Identify which cell holds the provided text, then report its [x, y] central coordinate. 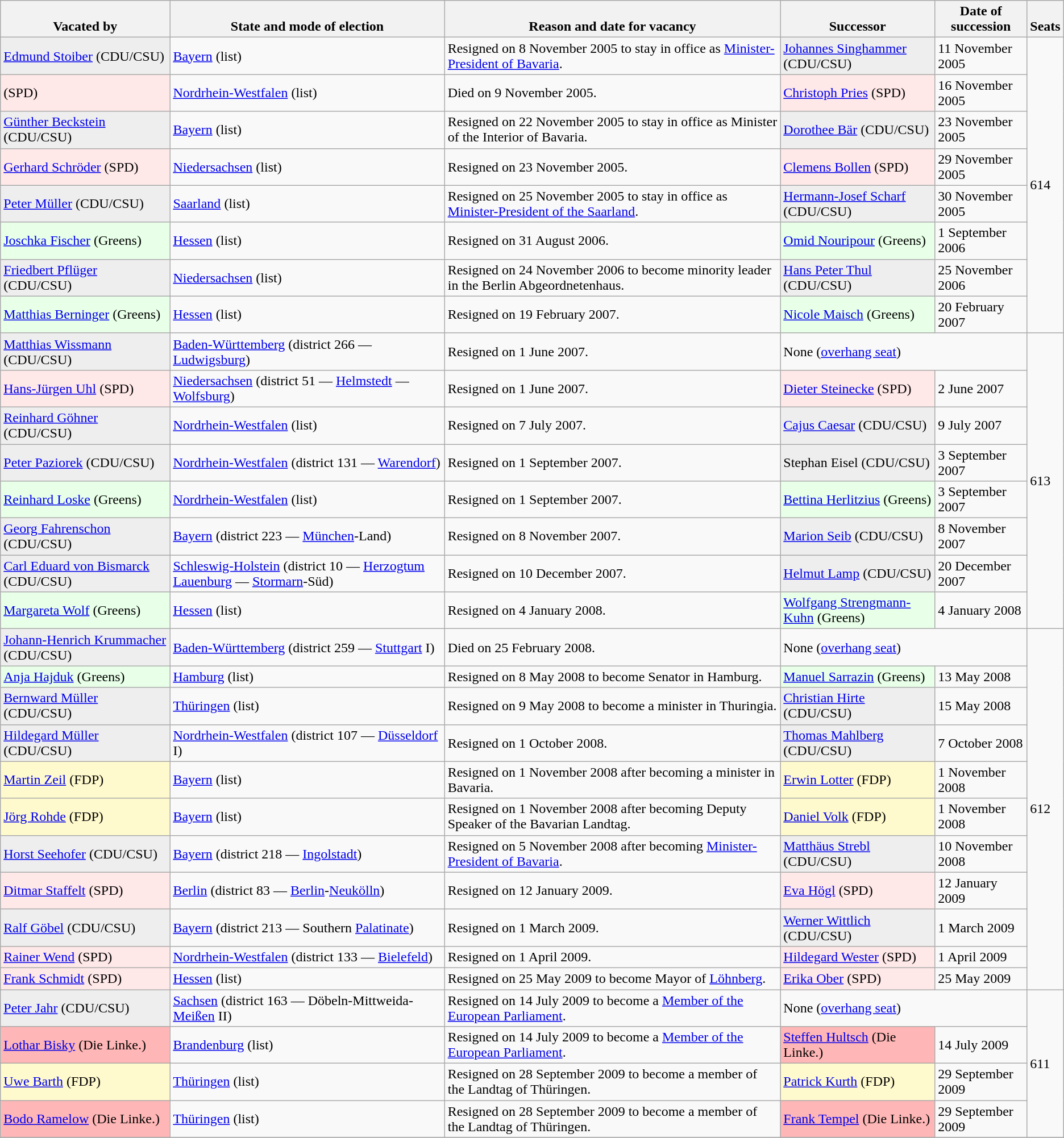
Uwe Barth (FDP) [85, 1082]
Baden-Württemberg (district 259 — Stuttgart I) [307, 648]
Horst Seehofer (CDU/CSU) [85, 853]
Resigned on 1 November 2008 after becoming a minister in Bavaria. [613, 779]
Reason and date for vacancy [613, 19]
Gerhard Schröder (SPD) [85, 167]
Clemens Bollen (SPD) [858, 167]
Resigned on 4 January 2008. [613, 610]
Nordrhein-Westfalen (district 131 — Warendorf) [307, 462]
Resigned on 31 August 2006. [613, 241]
Date of succession [981, 19]
Resigned on 12 January 2009. [613, 891]
Saarland (list) [307, 203]
Dorothee Bär (CDU/CSU) [858, 130]
Daniel Volk (FDP) [858, 817]
Successor [858, 19]
Bodo Ramelow (Die Linke.) [85, 1119]
Frank Tempel (Die Linke.) [858, 1119]
Frank Schmidt (SPD) [85, 978]
612 [1045, 809]
1 March 2009 [981, 927]
Christian Hirte (CDU/CSU) [858, 706]
Friedbert Pflüger (CDU/CSU) [85, 277]
Resigned on 7 July 2007. [613, 425]
Resigned on 25 November 2005 to stay in office as Minister-President of the Saarland. [613, 203]
15 May 2008 [981, 706]
Matthias Wissmann (CDU/CSU) [85, 351]
Died on 25 February 2008. [613, 648]
29 November 2005 [981, 167]
Thomas Mahlberg (CDU/CSU) [858, 743]
Resigned on 25 May 2009 to become Mayor of Löhnberg. [613, 978]
Erika Ober (SPD) [858, 978]
11 November 2005 [981, 56]
Ralf Göbel (CDU/CSU) [85, 927]
Peter Jahr (CDU/CSU) [85, 1008]
20 December 2007 [981, 574]
Hans Peter Thul (CDU/CSU) [858, 277]
Reinhard Göhner (CDU/CSU) [85, 425]
Georg Fahrenschon (CDU/CSU) [85, 536]
Resigned on 8 May 2008 to become Senator in Hamburg. [613, 677]
Matthias Berninger (Greens) [85, 315]
13 May 2008 [981, 677]
9 July 2007 [981, 425]
Niedersachsen (district 51 — Helmstedt — Wolfsburg) [307, 389]
Bettina Herlitzius (Greens) [858, 500]
Resigned on 5 November 2008 after becoming Minister-President of Bavaria. [613, 853]
Cajus Caesar (CDU/CSU) [858, 425]
614 [1045, 185]
Rainer Wend (SPD) [85, 957]
State and mode of election [307, 19]
Werner Wittlich (CDU/CSU) [858, 927]
Carl Eduard von Bismarck (CDU/CSU) [85, 574]
Resigned on 1 March 2009. [613, 927]
Günther Beckstein (CDU/CSU) [85, 130]
Matthäus Strebl (CDU/CSU) [858, 853]
Resigned on 1 November 2008 after becoming Deputy Speaker of the Bavarian Landtag. [613, 817]
Resigned on 23 November 2005. [613, 167]
613 [1045, 481]
23 November 2005 [981, 130]
Nordrhein-Westfalen (district 133 — Bielefeld) [307, 957]
10 November 2008 [981, 853]
Margareta Wolf (Greens) [85, 610]
Resigned on 22 November 2005 to stay in office as Minister of the Interior of Bavaria. [613, 130]
Lothar Bisky (Die Linke.) [85, 1045]
Resigned on 24 November 2006 to become minority leader in the Berlin Abgeordnetenhaus. [613, 277]
Bayern (district 213 — Southern Palatinate) [307, 927]
Vacated by [85, 19]
1 April 2009 [981, 957]
7 October 2008 [981, 743]
Johann-Henrich Krummacher (CDU/CSU) [85, 648]
Hamburg (list) [307, 677]
30 November 2005 [981, 203]
Resigned on 10 December 2007. [613, 574]
Peter Müller (CDU/CSU) [85, 203]
Omid Nouripour (Greens) [858, 241]
Hildegard Wester (SPD) [858, 957]
Seats [1045, 19]
Anja Hajduk (Greens) [85, 677]
Ditmar Staffelt (SPD) [85, 891]
Schleswig-Holstein (district 10 — Herzogtum Lauenburg — Stormarn-Süd) [307, 574]
Bernward Müller (CDU/CSU) [85, 706]
Bayern (district 218 — Ingolstadt) [307, 853]
Bayern (district 223 — München-Land) [307, 536]
Died on 9 November 2005. [613, 93]
Martin Zeil (FDP) [85, 779]
1 September 2006 [981, 241]
Erwin Lotter (FDP) [858, 779]
Dieter Steinecke (SPD) [858, 389]
Peter Paziorek (CDU/CSU) [85, 462]
Hans-Jürgen Uhl (SPD) [85, 389]
Resigned on 1 April 2009. [613, 957]
Hildegard Müller (CDU/CSU) [85, 743]
25 May 2009 [981, 978]
Baden-Württemberg (district 266 — Ludwigsburg) [307, 351]
20 February 2007 [981, 315]
Edmund Stoiber (CDU/CSU) [85, 56]
Sachsen (district 163 — Döbeln-Mittweida-Meißen II) [307, 1008]
Resigned on 9 May 2008 to become a minister in Thuringia. [613, 706]
Steffen Hultsch (Die Linke.) [858, 1045]
Johannes Singhammer (CDU/CSU) [858, 56]
Nicole Maisch (Greens) [858, 315]
Brandenburg (list) [307, 1045]
(SPD) [85, 93]
Stephan Eisel (CDU/CSU) [858, 462]
25 November 2006 [981, 277]
14 July 2009 [981, 1045]
Berlin (district 83 — Berlin-Neukölln) [307, 891]
Nordrhein-Westfalen (district 107 — Düsseldorf I) [307, 743]
Joschka Fischer (Greens) [85, 241]
4 January 2008 [981, 610]
Resigned on 8 November 2005 to stay in office as Minister-President of Bavaria. [613, 56]
Patrick Kurth (FDP) [858, 1082]
Wolfgang Strengmann-Kuhn (Greens) [858, 610]
Eva Högl (SPD) [858, 891]
Reinhard Loske (Greens) [85, 500]
Resigned on 1 October 2008. [613, 743]
Christoph Pries (SPD) [858, 93]
Resigned on 8 November 2007. [613, 536]
Resigned on 19 February 2007. [613, 315]
Jörg Rohde (FDP) [85, 817]
Hermann-Josef Scharf (CDU/CSU) [858, 203]
2 June 2007 [981, 389]
Marion Seib (CDU/CSU) [858, 536]
8 November 2007 [981, 536]
Manuel Sarrazin (Greens) [858, 677]
Helmut Lamp (CDU/CSU) [858, 574]
16 November 2005 [981, 93]
12 January 2009 [981, 891]
611 [1045, 1064]
